Return [x, y] of the center of cell containing provided text 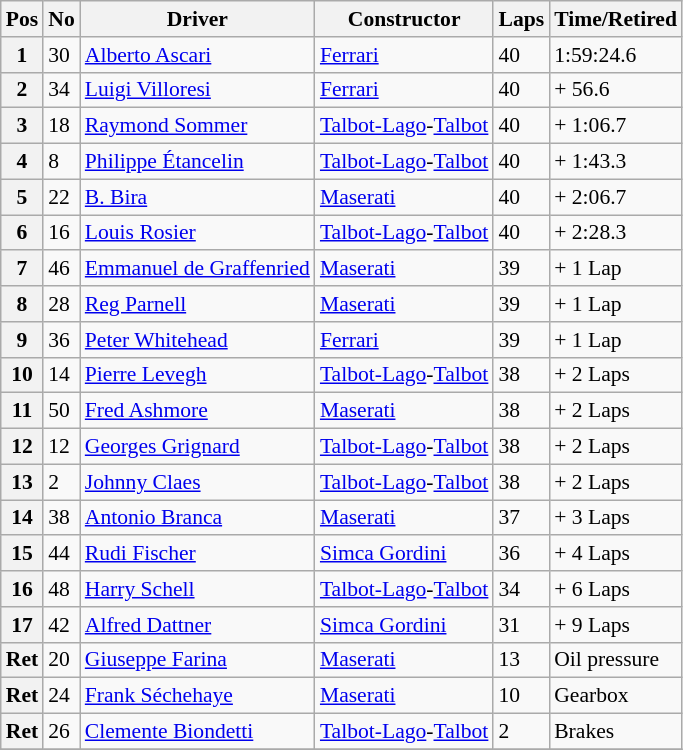
Georges Grignard [198, 447]
46 [62, 269]
+ 1:06.7 [616, 126]
+ 2:06.7 [616, 197]
15 [22, 554]
Laps [521, 19]
20 [62, 660]
Constructor [404, 19]
7 [22, 269]
28 [62, 304]
Alberto Ascari [198, 55]
Alfred Dattner [198, 625]
+ 2:28.3 [616, 233]
+ 6 Laps [616, 589]
4 [22, 162]
22 [62, 197]
+ 1:43.3 [616, 162]
3 [22, 126]
+ 9 Laps [616, 625]
37 [521, 518]
31 [521, 625]
Brakes [616, 732]
+ 3 Laps [616, 518]
17 [22, 625]
6 [22, 233]
Antonio Branca [198, 518]
+ 56.6 [616, 90]
Clemente Biondetti [198, 732]
+ 4 Laps [616, 554]
Time/Retired [616, 19]
Giuseppe Farina [198, 660]
Frank Séchehaye [198, 696]
Peter Whitehead [198, 340]
Reg Parnell [198, 304]
Gearbox [616, 696]
Rudi Fischer [198, 554]
5 [22, 197]
18 [62, 126]
Philippe Étancelin [198, 162]
Luigi Villoresi [198, 90]
Raymond Sommer [198, 126]
1 [22, 55]
24 [62, 696]
1:59:24.6 [616, 55]
30 [62, 55]
48 [62, 589]
50 [62, 411]
Driver [198, 19]
No [62, 19]
Louis Rosier [198, 233]
Johnny Claes [198, 482]
42 [62, 625]
9 [22, 340]
Emmanuel de Graffenried [198, 269]
B. Bira [198, 197]
Harry Schell [198, 589]
Pierre Levegh [198, 375]
26 [62, 732]
Pos [22, 19]
11 [22, 411]
Fred Ashmore [198, 411]
Oil pressure [616, 660]
44 [62, 554]
